From the cell containing the given text, extract its center point as (X, Y) coordinate. 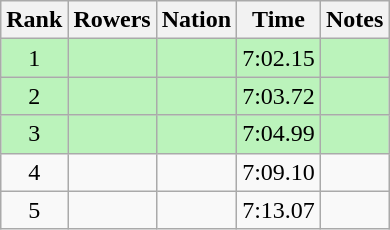
7:04.99 (279, 134)
7:02.15 (279, 58)
7:13.07 (279, 210)
Rank (34, 20)
Time (279, 20)
4 (34, 172)
Notes (354, 20)
5 (34, 210)
7:09.10 (279, 172)
7:03.72 (279, 96)
1 (34, 58)
Rowers (112, 20)
Nation (196, 20)
3 (34, 134)
2 (34, 96)
